Capture the cell that displays the provided text and extract its (X, Y) central coordinate. 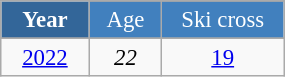
Age (126, 20)
19 (223, 58)
22 (126, 58)
Year (45, 20)
Ski cross (223, 20)
2022 (45, 58)
